Search for the cell housing the specified text and yield its (X, Y) center coordinate. 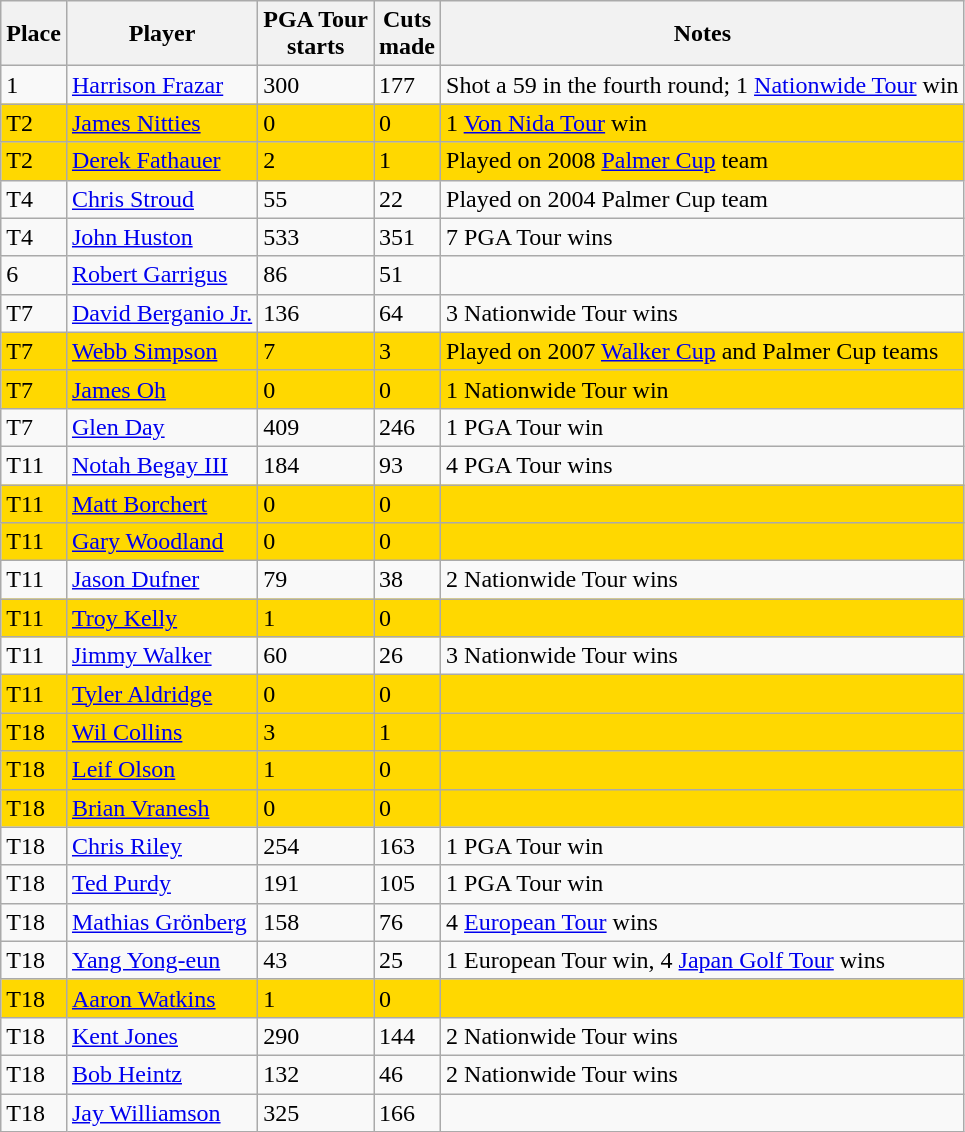
533 (316, 237)
Matt Borchert (162, 503)
Chris Riley (162, 846)
409 (316, 427)
Robert Garrigus (162, 275)
Player (162, 34)
Harrison Frazar (162, 85)
PGA Tourstarts (316, 34)
Jason Dufner (162, 580)
86 (316, 275)
Wil Collins (162, 732)
22 (408, 199)
177 (408, 85)
Played on 2004 Palmer Cup team (703, 199)
132 (316, 1074)
60 (316, 656)
Webb Simpson (162, 351)
290 (316, 1036)
4 PGA Tour wins (703, 465)
79 (316, 580)
105 (408, 884)
254 (316, 846)
300 (316, 85)
Shot a 59 in the fourth round; 1 Nationwide Tour win (703, 85)
Place (34, 34)
Played on 2007 Walker Cup and Palmer Cup teams (703, 351)
76 (408, 922)
Mathias Grönberg (162, 922)
Jimmy Walker (162, 656)
166 (408, 1113)
6 (34, 275)
7 PGA Tour wins (703, 237)
Notes (703, 34)
Kent Jones (162, 1036)
144 (408, 1036)
43 (316, 960)
184 (316, 465)
Played on 2008 Palmer Cup team (703, 161)
Leif Olson (162, 770)
Gary Woodland (162, 542)
46 (408, 1074)
Jay Williamson (162, 1113)
Ted Purdy (162, 884)
James Oh (162, 389)
John Huston (162, 237)
1 Von Nida Tour win (703, 123)
246 (408, 427)
Cutsmade (408, 34)
51 (408, 275)
26 (408, 656)
Bob Heintz (162, 1074)
1 Nationwide Tour win (703, 389)
7 (316, 351)
Derek Fathauer (162, 161)
Yang Yong-eun (162, 960)
325 (316, 1113)
136 (316, 313)
93 (408, 465)
Aaron Watkins (162, 998)
Glen Day (162, 427)
158 (316, 922)
191 (316, 884)
1 European Tour win, 4 Japan Golf Tour wins (703, 960)
64 (408, 313)
Notah Begay III (162, 465)
James Nitties (162, 123)
Tyler Aldridge (162, 694)
2 (316, 161)
25 (408, 960)
David Berganio Jr. (162, 313)
55 (316, 199)
163 (408, 846)
351 (408, 237)
Troy Kelly (162, 618)
Chris Stroud (162, 199)
38 (408, 580)
Brian Vranesh (162, 808)
4 European Tour wins (703, 922)
